Determine the [X, Y] coordinate at the center of the cell enclosing the given text.  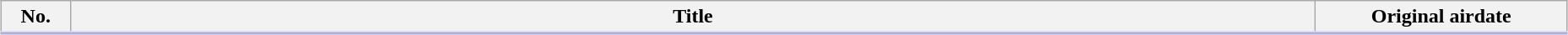
Title [693, 17]
No. [35, 17]
Original airdate [1441, 17]
